Search for the cell housing the specified text and yield its [X, Y] center coordinate. 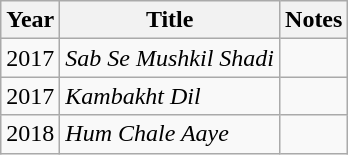
Title [170, 20]
Notes [314, 20]
Sab Se Mushkil Shadi [170, 58]
Year [30, 20]
Kambakht Dil [170, 96]
Hum Chale Aaye [170, 134]
2018 [30, 134]
